Identify which cell holds the provided text, then report its (X, Y) central coordinate. 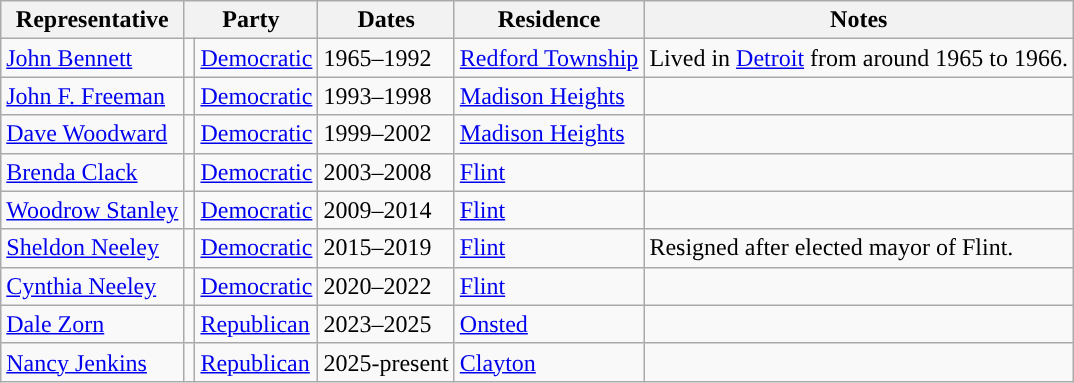
2009–2014 (386, 210)
Woodrow Stanley (92, 210)
John F. Freeman (92, 96)
Nancy Jenkins (92, 362)
Dave Woodward (92, 134)
Representative (92, 20)
1965–1992 (386, 58)
Brenda Clack (92, 172)
2003–2008 (386, 172)
Redford Township (549, 58)
John Bennett (92, 58)
Lived in Detroit from around 1965 to 1966. (859, 58)
Residence (549, 20)
2020–2022 (386, 286)
Notes (859, 20)
Dates (386, 20)
1999–2002 (386, 134)
2025-present (386, 362)
Party (251, 20)
Dale Zorn (92, 324)
1993–1998 (386, 96)
2023–2025 (386, 324)
Clayton (549, 362)
2015–2019 (386, 248)
Cynthia Neeley (92, 286)
Onsted (549, 324)
Sheldon Neeley (92, 248)
Resigned after elected mayor of Flint. (859, 248)
